Extract the [X, Y] coordinate from the center of the cell holding the provided text.  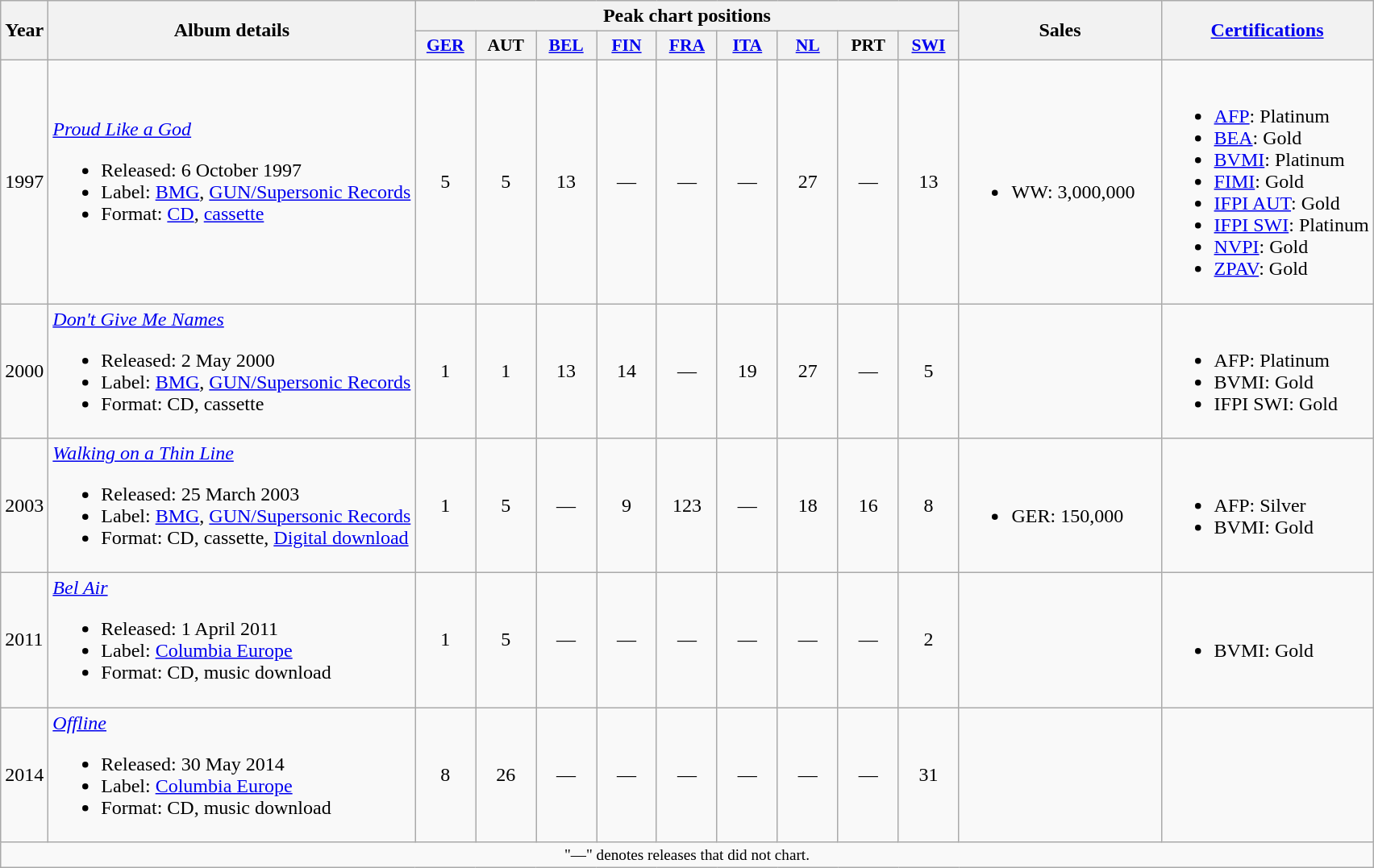
2000 [24, 371]
26 [506, 775]
WW: 3,000,000 [1060, 181]
18 [808, 506]
2014 [24, 775]
14 [627, 371]
BEL [566, 46]
Year [24, 31]
2011 [24, 640]
9 [627, 506]
FRA [687, 46]
ITA [747, 46]
SWI [929, 46]
Walking on a Thin LineReleased: 25 March 2003Label: BMG, GUN/Supersonic RecordsFormat: CD, cassette, Digital download [232, 506]
OfflineReleased: 30 May 2014Label: Columbia EuropeFormat: CD, music download [232, 775]
GER: 150,000 [1060, 506]
1997 [24, 181]
Sales [1060, 31]
FIN [627, 46]
BVMI: Gold [1268, 640]
2003 [24, 506]
AFP: PlatinumBEA: GoldBVMI: PlatinumFIMI: GoldIFPI AUT: GoldIFPI SWI: PlatinumNVPI: GoldZPAV: Gold [1268, 181]
"—" denotes releases that did not chart. [687, 855]
AFP: SilverBVMI: Gold [1268, 506]
19 [747, 371]
AUT [506, 46]
31 [929, 775]
PRT [868, 46]
GER [445, 46]
2 [929, 640]
Peak chart positions [687, 16]
AFP: PlatinumBVMI: GoldIFPI SWI: Gold [1268, 371]
Album details [232, 31]
123 [687, 506]
Certifications [1268, 31]
Bel AirReleased: 1 April 2011Label: Columbia EuropeFormat: CD, music download [232, 640]
16 [868, 506]
NL [808, 46]
Don't Give Me NamesReleased: 2 May 2000Label: BMG, GUN/Supersonic RecordsFormat: CD, cassette [232, 371]
Proud Like a GodReleased: 6 October 1997Label: BMG, GUN/Supersonic RecordsFormat: CD, cassette [232, 181]
